Search for the cell housing the specified text and yield its (x, y) center coordinate. 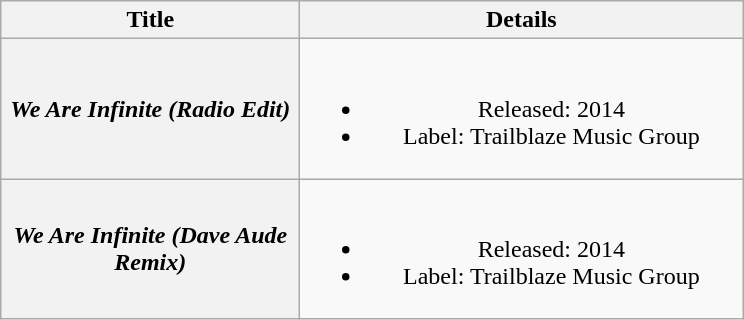
We Are Infinite (Dave Aude Remix) (150, 249)
Details (522, 20)
Title (150, 20)
We Are Infinite (Radio Edit) (150, 109)
